Determine the (X, Y) coordinate at the center of the cell enclosing the given text.  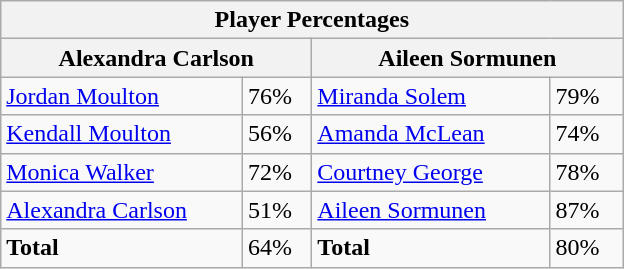
51% (276, 210)
64% (276, 248)
74% (586, 134)
78% (586, 172)
Miranda Solem (431, 96)
56% (276, 134)
Monica Walker (122, 172)
80% (586, 248)
79% (586, 96)
Jordan Moulton (122, 96)
Courtney George (431, 172)
87% (586, 210)
76% (276, 96)
Kendall Moulton (122, 134)
72% (276, 172)
Amanda McLean (431, 134)
Player Percentages (312, 20)
